Provide the (x, y) coordinate of the cell's center where the given text is located.  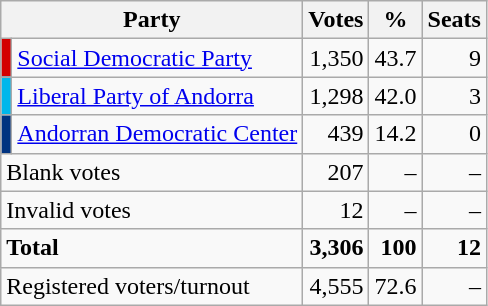
0 (454, 134)
14.2 (396, 134)
72.6 (396, 286)
Total (152, 248)
Social Democratic Party (158, 58)
207 (336, 172)
Seats (454, 20)
439 (336, 134)
4,555 (336, 286)
Andorran Democratic Center (158, 134)
Invalid votes (152, 210)
3,306 (336, 248)
Party (152, 20)
100 (396, 248)
9 (454, 58)
Votes (336, 20)
Liberal Party of Andorra (158, 96)
% (396, 20)
1,350 (336, 58)
Blank votes (152, 172)
3 (454, 96)
42.0 (396, 96)
Registered voters/turnout (152, 286)
1,298 (336, 96)
43.7 (396, 58)
